For the text-containing cell, return its midpoint in (X, Y) coordinate format. 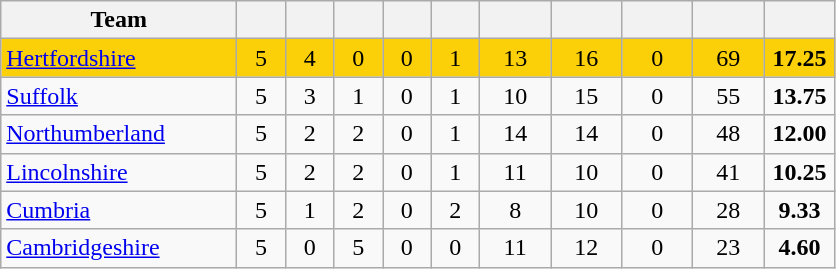
Northumberland (119, 134)
10.25 (800, 172)
28 (728, 210)
69 (728, 58)
12.00 (800, 134)
9.33 (800, 210)
4 (310, 58)
48 (728, 134)
Cumbria (119, 210)
12 (586, 248)
13 (516, 58)
3 (310, 96)
4.60 (800, 248)
16 (586, 58)
Cambridgeshire (119, 248)
15 (586, 96)
13.75 (800, 96)
Team (119, 20)
Suffolk (119, 96)
41 (728, 172)
Lincolnshire (119, 172)
17.25 (800, 58)
Hertfordshire (119, 58)
8 (516, 210)
55 (728, 96)
23 (728, 248)
